Find where the given text appears and provide that cell's center as [x, y] coordinate. 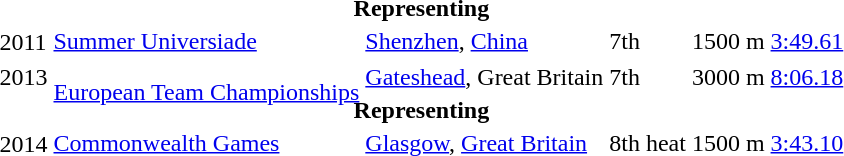
1500 m [728, 41]
Summer Universiade [206, 41]
European Team Championships [206, 92]
Shenzhen, China [484, 41]
Gateshead, Great Britain [484, 77]
3000 m [728, 77]
